Determine the (x, y) coordinate at the center of the cell enclosing the given text.  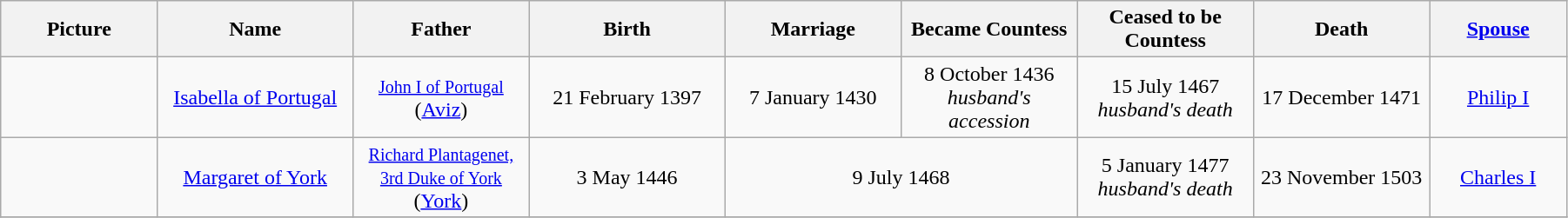
Isabella of Portugal (256, 97)
Richard Plantagenet, 3rd Duke of York(York) (441, 177)
Spouse (1498, 30)
Charles I (1498, 177)
8 October 1436husband's accession (989, 97)
7 January 1430 (813, 97)
Birth (627, 30)
Name (256, 30)
17 December 1471 (1341, 97)
21 February 1397 (627, 97)
23 November 1503 (1341, 177)
15 July 1467husband's death (1165, 97)
Philip I (1498, 97)
Father (441, 30)
9 July 1468 (901, 177)
3 May 1446 (627, 177)
Margaret of York (256, 177)
Marriage (813, 30)
Picture (79, 30)
Ceased to be Countess (1165, 30)
Became Countess (989, 30)
John I of Portugal(Aviz) (441, 97)
Death (1341, 30)
5 January 1477husband's death (1165, 177)
